Capture the cell that displays the provided text and extract its [X, Y] central coordinate. 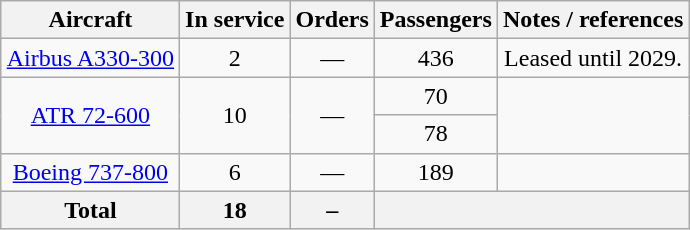
436 [436, 58]
2 [235, 58]
Leased until 2029. [592, 58]
Aircraft [90, 20]
ATR 72-600 [90, 115]
189 [436, 172]
78 [436, 134]
6 [235, 172]
10 [235, 115]
Airbus A330-300 [90, 58]
Total [90, 210]
In service [235, 20]
Notes / references [592, 20]
18 [235, 210]
70 [436, 96]
Boeing 737-800 [90, 172]
Orders [332, 20]
– [332, 210]
Passengers [436, 20]
